Search for the cell housing the specified text and yield its (x, y) center coordinate. 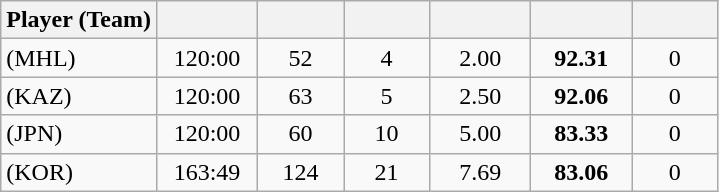
2.00 (480, 58)
(KAZ) (79, 96)
92.06 (582, 96)
7.69 (480, 172)
2.50 (480, 96)
83.33 (582, 134)
Player (Team) (79, 20)
21 (387, 172)
5.00 (480, 134)
163:49 (206, 172)
10 (387, 134)
52 (301, 58)
83.06 (582, 172)
(MHL) (79, 58)
5 (387, 96)
92.31 (582, 58)
(KOR) (79, 172)
63 (301, 96)
(JPN) (79, 134)
124 (301, 172)
60 (301, 134)
4 (387, 58)
